Return (X, Y) of the center of cell containing provided text 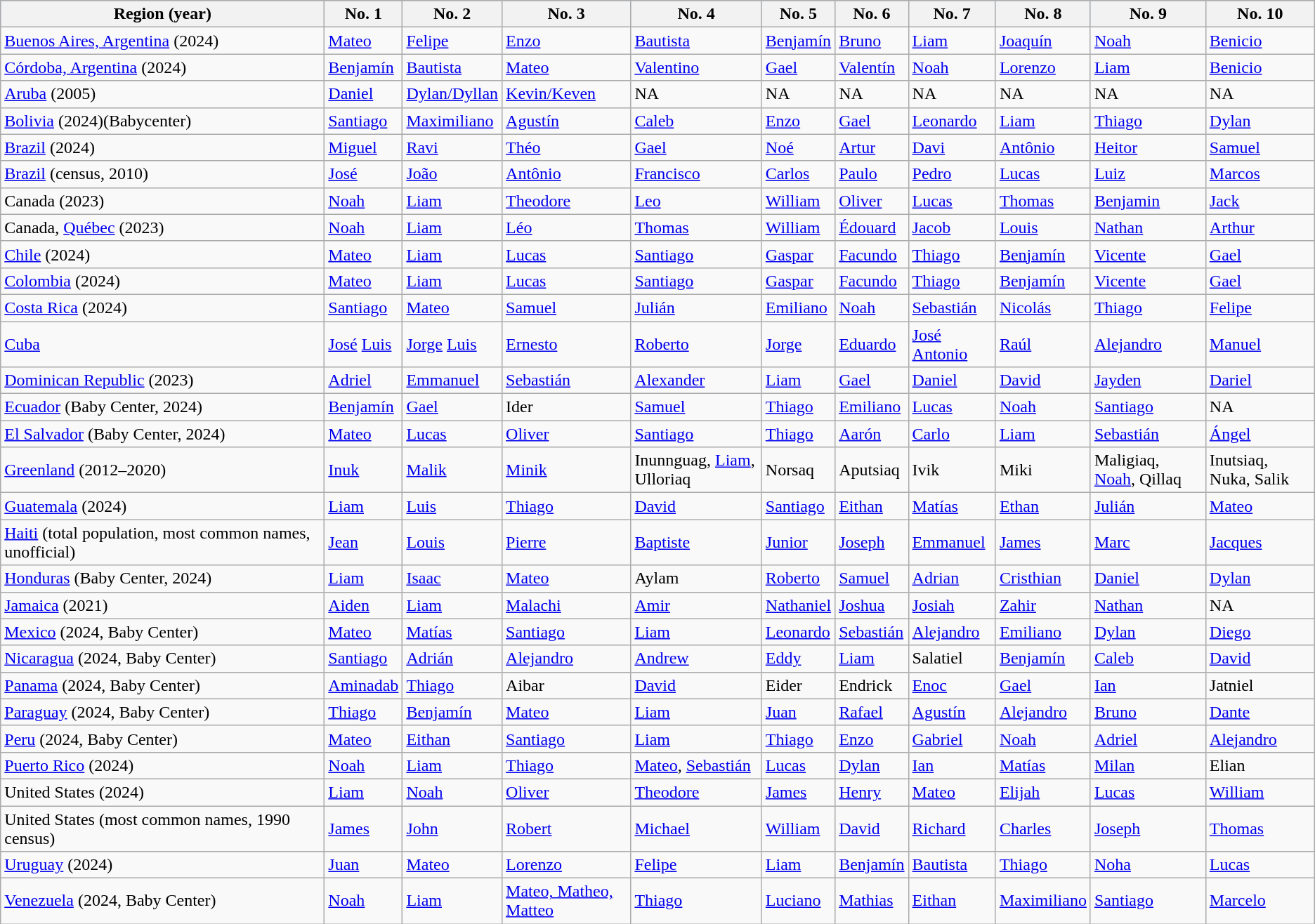
Carlo (952, 434)
Junior (798, 542)
Rafael (872, 712)
No. 3 (566, 14)
Salatiel (952, 659)
Carlos (798, 174)
Luiz (1148, 174)
Marcos (1260, 174)
Noé (798, 147)
Raúl (1042, 344)
Malachi (566, 605)
Théo (566, 147)
Aminadab (364, 685)
Édouard (872, 227)
Luciano (798, 902)
Cuba (163, 344)
Léo (566, 227)
Kevin/Keven (566, 94)
Richard (952, 829)
Eddy (798, 659)
Robert (566, 829)
Norsaq (798, 470)
No. 10 (1260, 14)
Nicolás (1042, 308)
Aibar (566, 685)
Pedro (952, 174)
Miguel (364, 147)
Dylan/Dyllan (452, 94)
Mateo, Matheo, Matteo (566, 902)
Isaac (452, 579)
Inutsiaq, Nuka, Salik (1260, 470)
Cristhian (1042, 579)
United States (most common names, 1990 census) (163, 829)
Aiden (364, 605)
Leo (696, 201)
Ethan (1042, 506)
Canada (2023) (163, 201)
John (452, 829)
Jorge Luis (452, 344)
Ravi (452, 147)
Michael (696, 829)
Joshua (872, 605)
Ernesto (566, 344)
Amir (696, 605)
Costa Rica (2024) (163, 308)
Eider (798, 685)
Bolivia (2024)(Babycenter) (163, 121)
José (364, 174)
Josiah (952, 605)
Dominican Republic (2023) (163, 381)
Francisco (696, 174)
Dariel (1260, 381)
Mateo, Sebastián (696, 765)
Jatniel (1260, 685)
Jean (364, 542)
Guatemala (2024) (163, 506)
Aylam (696, 579)
Nicaragua (2024, Baby Center) (163, 659)
Benjamin (1148, 201)
Peru (2024, Baby Center) (163, 739)
Elijah (1042, 792)
Canada, Québec (2023) (163, 227)
Andrew (696, 659)
João (452, 174)
No. 8 (1042, 14)
Manuel (1260, 344)
Ángel (1260, 434)
Joaquín (1042, 41)
Jayden (1148, 381)
Elian (1260, 765)
No. 5 (798, 14)
Adrian (952, 579)
Henry (872, 792)
Panama (2024, Baby Center) (163, 685)
Inunnguag, Liam, Ulloriaq (696, 470)
José Luis (364, 344)
Alexander (696, 381)
Malik (452, 470)
Valentino (696, 67)
Davi (952, 147)
Honduras (Baby Center, 2024) (163, 579)
Venezuela (2024, Baby Center) (163, 902)
Buenos Aires, Argentina (2024) (163, 41)
Brazil (2024) (163, 147)
Maligiaq, Noah, Qillaq (1148, 470)
Jamaica (2021) (163, 605)
El Salvador (Baby Center, 2024) (163, 434)
Nathaniel (798, 605)
Heitor (1148, 147)
Brazil (census, 2010) (163, 174)
Aruba (2005) (163, 94)
Adrián (452, 659)
No. 7 (952, 14)
José Antonio (952, 344)
Córdoba, Argentina (2024) (163, 67)
Aarón (872, 434)
Jack (1260, 201)
Chile (2024) (163, 254)
United States (2024) (163, 792)
Jacques (1260, 542)
No. 6 (872, 14)
No. 9 (1148, 14)
Paulo (872, 174)
No. 4 (696, 14)
Arthur (1260, 227)
Zahir (1042, 605)
Minik (566, 470)
Pierre (566, 542)
Ivik (952, 470)
Region (year) (163, 14)
Enoc (952, 685)
Diego (1260, 632)
Paraguay (2024, Baby Center) (163, 712)
Baptiste (696, 542)
Greenland (2012–2020) (163, 470)
Gabriel (952, 739)
Ecuador (Baby Center, 2024) (163, 407)
Artur (872, 147)
Puerto Rico (2024) (163, 765)
Colombia (2024) (163, 281)
Eduardo (872, 344)
Dante (1260, 712)
Haiti (total population, most common names, unofficial) (163, 542)
Inuk (364, 470)
Milan (1148, 765)
Mexico (2024, Baby Center) (163, 632)
Noha (1148, 865)
No. 1 (364, 14)
Marc (1148, 542)
Marcelo (1260, 902)
Ider (566, 407)
Luis (452, 506)
No. 2 (452, 14)
Charles (1042, 829)
Jorge (798, 344)
Jacob (952, 227)
Mathias (872, 902)
Aputsiaq (872, 470)
Endrick (872, 685)
Uruguay (2024) (163, 865)
Miki (1042, 470)
Valentín (872, 67)
